Find where the given text appears and provide that cell's center as [x, y] coordinate. 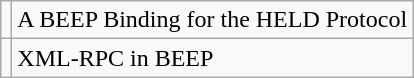
XML-RPC in BEEP [212, 58]
A BEEP Binding for the HELD Protocol [212, 20]
